Return [x, y] of the center of cell containing provided text 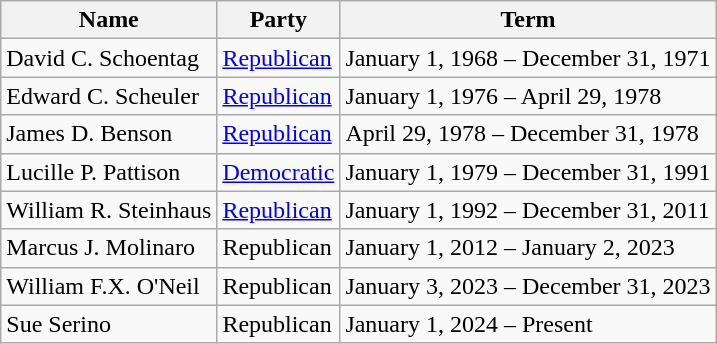
Term [528, 20]
Edward C. Scheuler [109, 96]
James D. Benson [109, 134]
April 29, 1978 – December 31, 1978 [528, 134]
Sue Serino [109, 324]
William F.X. O'Neil [109, 286]
January 1, 1968 – December 31, 1971 [528, 58]
January 3, 2023 – December 31, 2023 [528, 286]
January 1, 1976 – April 29, 1978 [528, 96]
Marcus J. Molinaro [109, 248]
Democratic [278, 172]
January 1, 1979 – December 31, 1991 [528, 172]
January 1, 1992 – December 31, 2011 [528, 210]
David C. Schoentag [109, 58]
January 1, 2024 – Present [528, 324]
January 1, 2012 – January 2, 2023 [528, 248]
Lucille P. Pattison [109, 172]
William R. Steinhaus [109, 210]
Name [109, 20]
Party [278, 20]
